Capture the cell that displays the provided text and extract its [x, y] central coordinate. 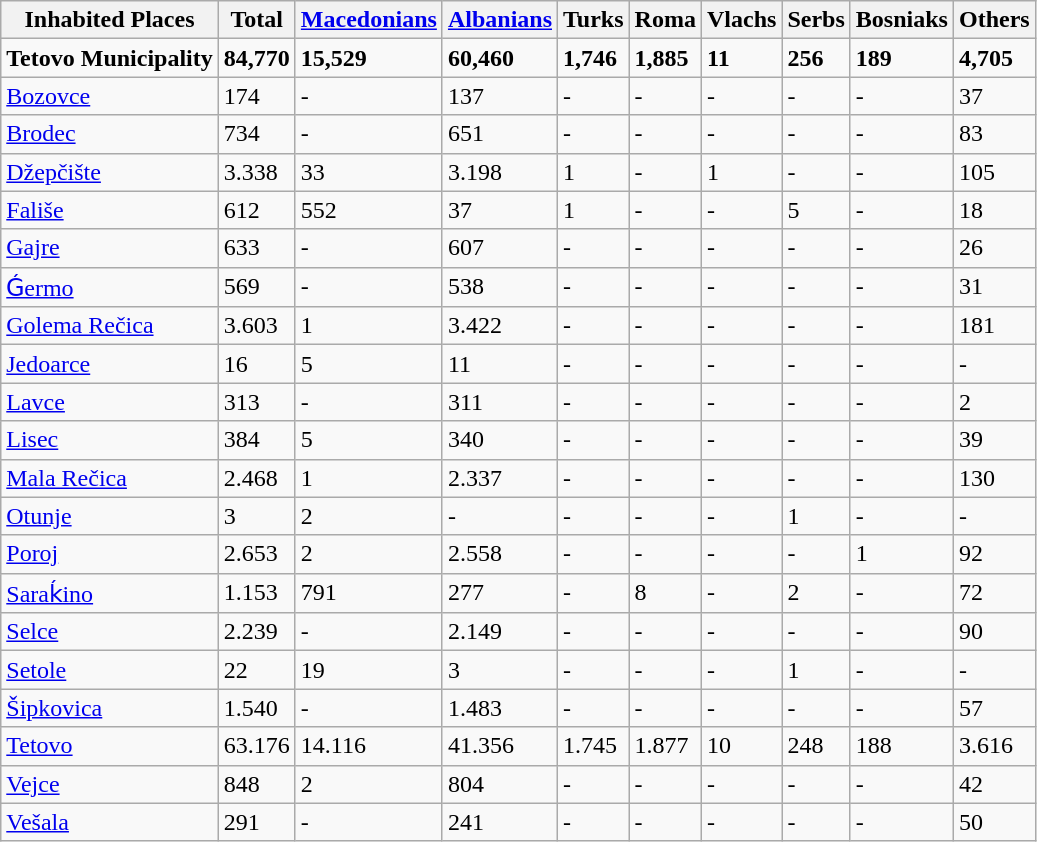
Setole [110, 670]
105 [994, 172]
Šipkovica [110, 708]
3.338 [256, 172]
1.877 [665, 746]
31 [994, 287]
1.153 [256, 593]
84,770 [256, 58]
Otunje [110, 516]
3.422 [500, 326]
Macedonians [368, 20]
607 [500, 248]
804 [500, 784]
Saraḱino [110, 593]
291 [256, 822]
174 [256, 96]
188 [902, 746]
256 [816, 58]
Inhabited Places [110, 20]
14.116 [368, 746]
39 [994, 440]
137 [500, 96]
1,885 [665, 58]
848 [256, 784]
181 [994, 326]
Vejce [110, 784]
241 [500, 822]
42 [994, 784]
791 [368, 593]
Lisec [110, 440]
311 [500, 402]
384 [256, 440]
Serbs [816, 20]
Bozovce [110, 96]
2.468 [256, 478]
1.483 [500, 708]
90 [994, 632]
313 [256, 402]
3.616 [994, 746]
1.540 [256, 708]
2.239 [256, 632]
552 [368, 210]
Džepčište [110, 172]
Poroj [110, 554]
19 [368, 670]
26 [994, 248]
Golema Rečica [110, 326]
Fališe [110, 210]
33 [368, 172]
Tetovo [110, 746]
569 [256, 287]
Selce [110, 632]
3.198 [500, 172]
57 [994, 708]
Tetovo Municipality [110, 58]
15,529 [368, 58]
3.603 [256, 326]
50 [994, 822]
60,460 [500, 58]
2.558 [500, 554]
340 [500, 440]
16 [256, 364]
538 [500, 287]
Ǵermo [110, 287]
41.356 [500, 746]
83 [994, 134]
277 [500, 593]
130 [994, 478]
Vešala [110, 822]
1.745 [594, 746]
22 [256, 670]
612 [256, 210]
189 [902, 58]
18 [994, 210]
Total [256, 20]
92 [994, 554]
Lavce [110, 402]
1,746 [594, 58]
651 [500, 134]
Turks [594, 20]
72 [994, 593]
Albanians [500, 20]
2.149 [500, 632]
633 [256, 248]
Jedoarce [110, 364]
734 [256, 134]
Mala Rečica [110, 478]
4,705 [994, 58]
Gajre [110, 248]
63.176 [256, 746]
Others [994, 20]
Bosniaks [902, 20]
Brodec [110, 134]
248 [816, 746]
2.337 [500, 478]
8 [665, 593]
Roma [665, 20]
2.653 [256, 554]
Vlachs [741, 20]
10 [741, 746]
